Identify which cell holds the provided text, then report its (X, Y) central coordinate. 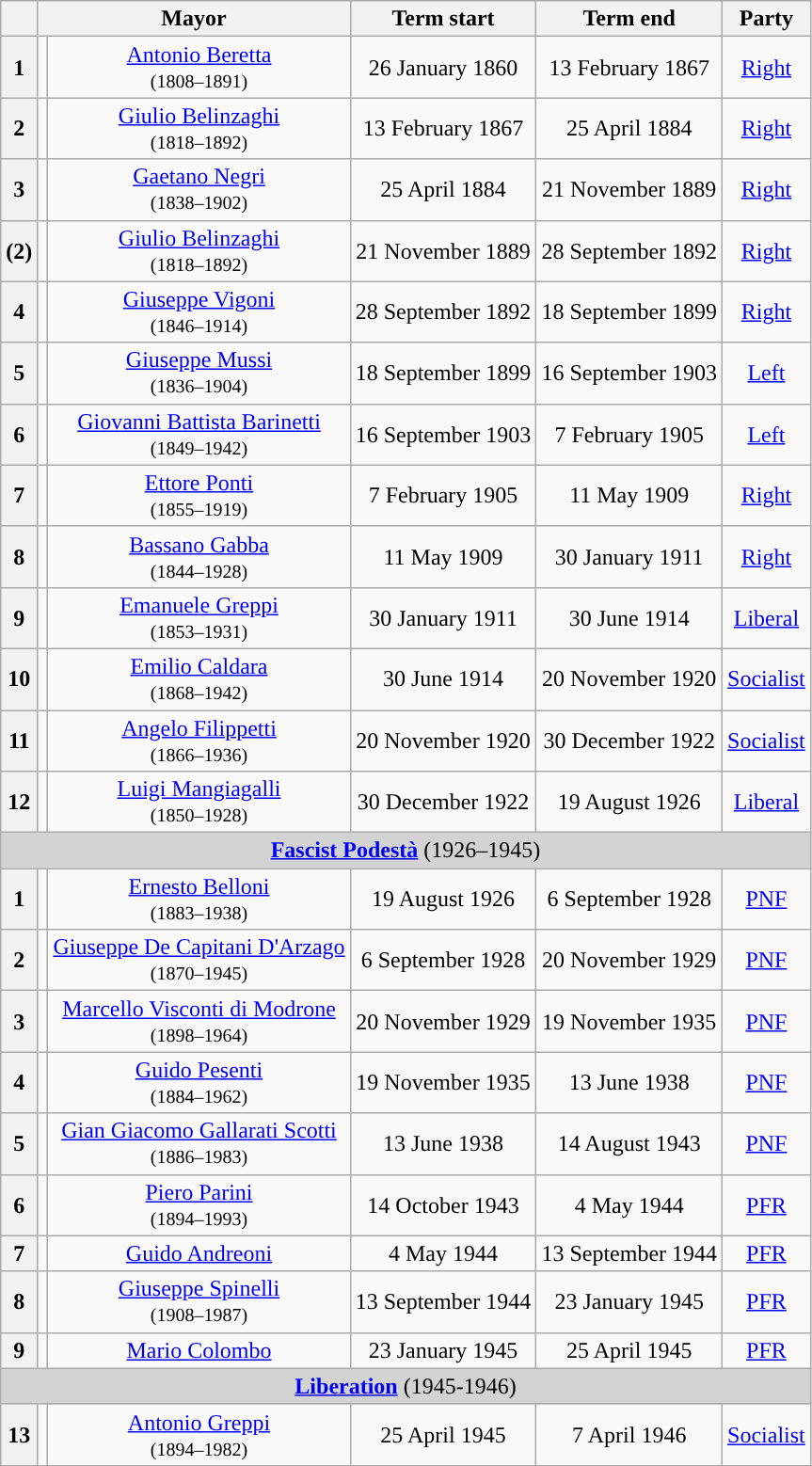
Term start (443, 19)
Term end (629, 19)
Guido Andreoni (199, 1253)
26 January 1860 (443, 68)
10 (19, 679)
Luigi Mangiagalli(1850–1928) (199, 802)
Mario Colombo (199, 1350)
Emanuele Greppi(1853–1931) (199, 617)
Piero Parini(1894–1993) (199, 1204)
Giuseppe Spinelli(1908–1987) (199, 1302)
12 (19, 802)
Ettore Ponti(1855–1919) (199, 495)
Giuseppe Vigoni(1846–1914) (199, 312)
Giovanni Battista Barinetti(1849–1942) (199, 435)
11 (19, 740)
Giuseppe De Capitani D'Arzago(1870–1945) (199, 960)
Gian Giacomo Gallarati Scotti(1886–1983) (199, 1144)
Gaetano Negri(1838–1902) (199, 190)
Giuseppe Mussi(1836–1904) (199, 373)
(2) (19, 250)
Mayor (194, 19)
14 August 1943 (629, 1144)
Guido Pesenti(1884–1962) (199, 1082)
Bassano Gabba(1844–1928) (199, 557)
Liberation (1945-1946) (406, 1386)
Party (767, 19)
7 April 1946 (629, 1434)
13 (19, 1434)
14 October 1943 (443, 1204)
Antonio Greppi(1894–1982) (199, 1434)
Ernesto Belloni(1883–1938) (199, 900)
Fascist Podestà (1926–1945) (406, 851)
Angelo Filippetti(1866–1936) (199, 740)
Emilio Caldara(1868–1942) (199, 679)
Marcello Visconti di Modrone(1898–1964) (199, 1022)
Antonio Beretta(1808–1891) (199, 68)
